Capture the cell that displays the provided text and extract its (x, y) central coordinate. 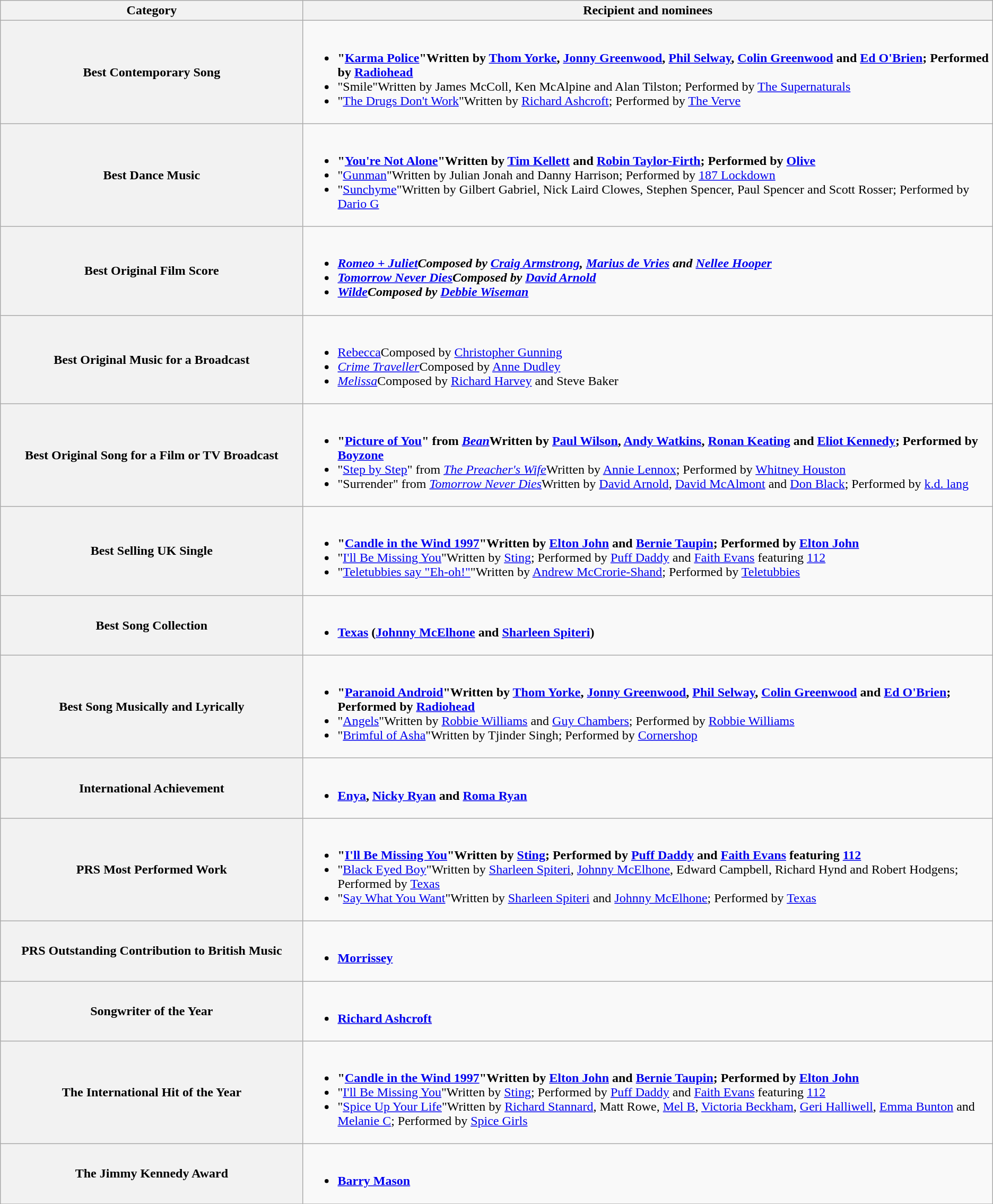
Texas (Johnny McElhone and Sharleen Spiteri) (648, 625)
Best Song Collection (152, 625)
Best Song Musically and Lyrically (152, 706)
Morrissey (648, 950)
PRS Outstanding Contribution to British Music (152, 950)
Best Original Song for a Film or TV Broadcast (152, 455)
Best Selling UK Single (152, 551)
The International Hit of the Year (152, 1093)
PRS Most Performed Work (152, 869)
Best Original Music for a Broadcast (152, 360)
Best Contemporary Song (152, 72)
Barry Mason (648, 1174)
Songwriter of the Year (152, 1011)
Best Original Film Score (152, 271)
Best Dance Music (152, 175)
The Jimmy Kennedy Award (152, 1174)
International Achievement (152, 788)
Recipient and nominees (648, 11)
Category (152, 11)
RebeccaComposed by Christopher GunningCrime TravellerComposed by Anne DudleyMelissaComposed by Richard Harvey and Steve Baker (648, 360)
Enya, Nicky Ryan and Roma Ryan (648, 788)
Richard Ashcroft (648, 1011)
